From the cell containing the given text, extract its center point as [x, y] coordinate. 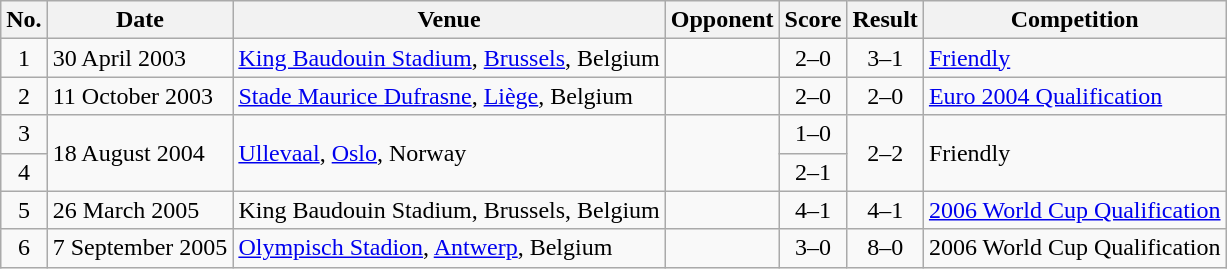
1–0 [813, 134]
Competition [1074, 20]
4 [24, 172]
Score [813, 20]
11 October 2003 [140, 96]
Ullevaal, Oslo, Norway [449, 153]
Opponent [722, 20]
2–2 [885, 153]
7 September 2005 [140, 248]
2–1 [813, 172]
1 [24, 58]
5 [24, 210]
Stade Maurice Dufrasne, Liège, Belgium [449, 96]
No. [24, 20]
Date [140, 20]
3–1 [885, 58]
8–0 [885, 248]
3 [24, 134]
18 August 2004 [140, 153]
Result [885, 20]
Venue [449, 20]
6 [24, 248]
3–0 [813, 248]
30 April 2003 [140, 58]
Olympisch Stadion, Antwerp, Belgium [449, 248]
Euro 2004 Qualification [1074, 96]
26 March 2005 [140, 210]
2 [24, 96]
